Provide the (X, Y) coordinate of the cell's center where the given text is located.  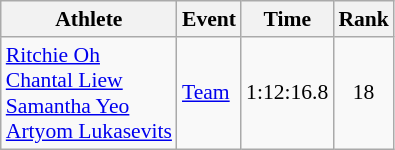
Athlete (89, 19)
Time (287, 19)
Ritchie OhChantal LiewSamantha YeoArtyom Lukasevits (89, 93)
Rank (364, 19)
1:12:16.8 (287, 93)
Event (209, 19)
18 (364, 93)
Team (209, 93)
